Return the [x, y] coordinate for the center point of the cell that contains the specified text.  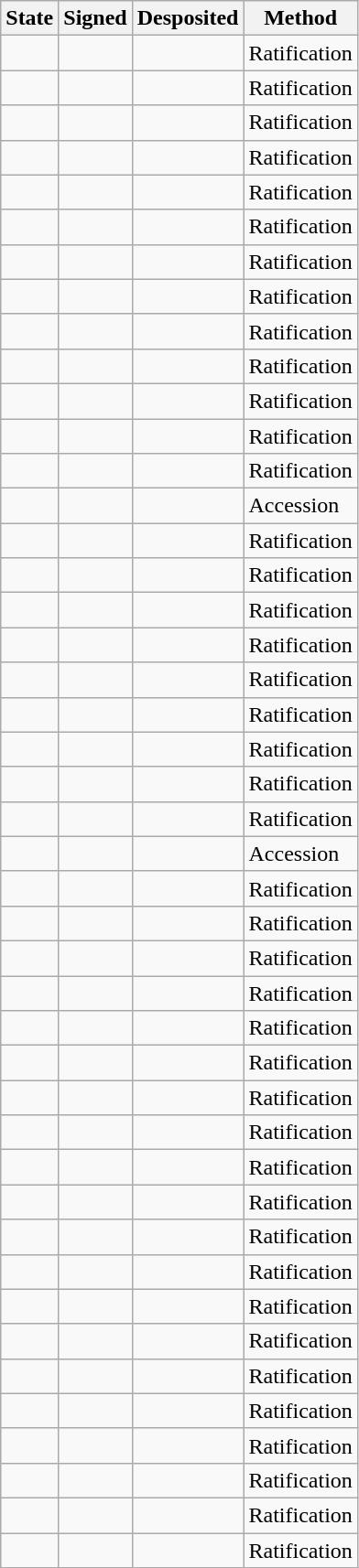
Method [300, 18]
Desposited [188, 18]
State [29, 18]
Signed [95, 18]
